Extract the [X, Y] coordinate from the center of the cell holding the provided text.  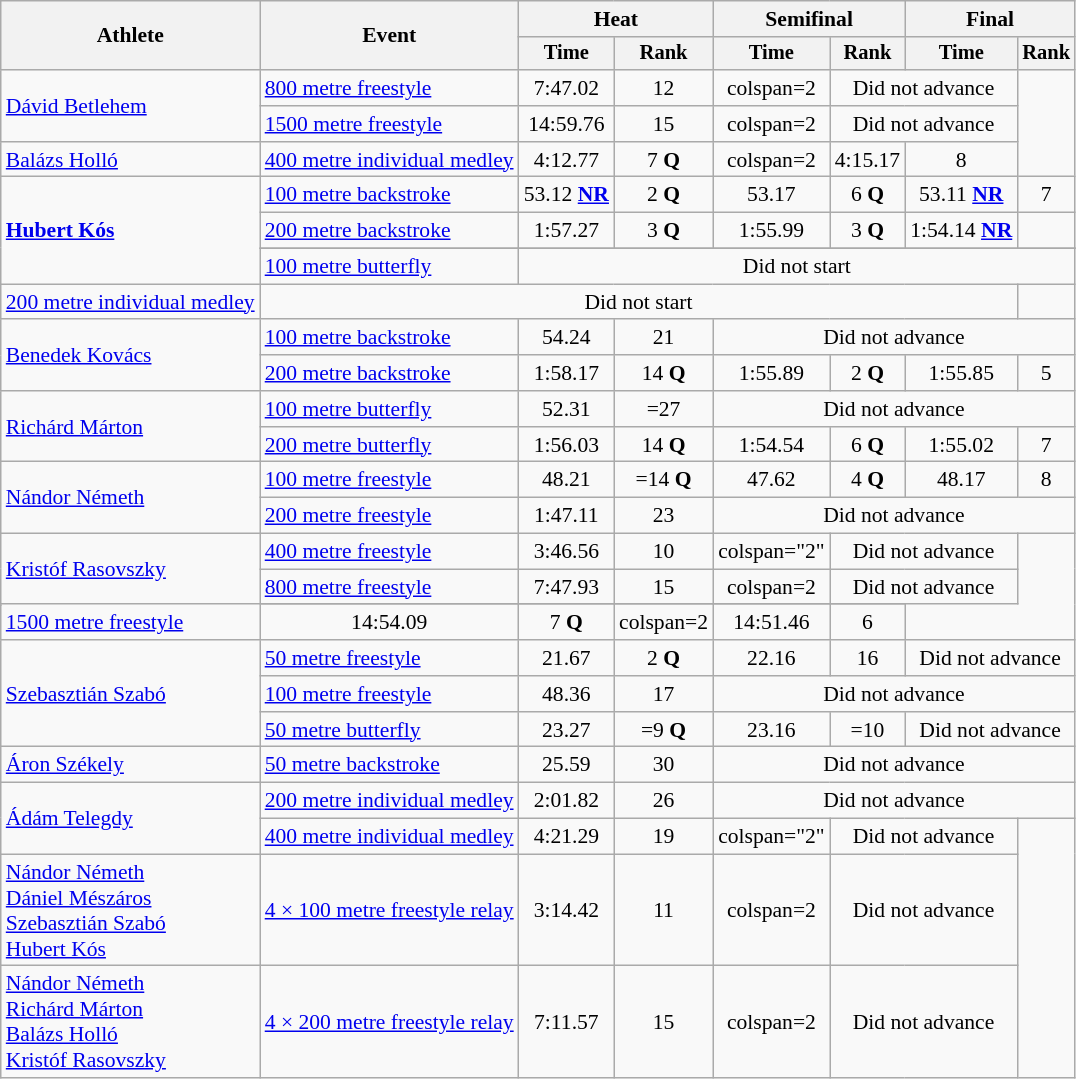
Balázs Holló [130, 160]
19 [664, 837]
1:47.11 [566, 516]
6 [868, 623]
4:21.29 [566, 837]
Áron Székely [130, 765]
1:58.17 [566, 373]
5 [1046, 373]
=27 [664, 409]
Event [390, 36]
Nándor NémethRichárd MártonBalázs HollóKristóf Rasovszky [130, 1022]
14:51.46 [772, 623]
7:11.57 [566, 1022]
1:55.99 [772, 231]
50 metre backstroke [390, 765]
Final [990, 19]
50 metre butterfly [390, 730]
Nándor Németh [130, 498]
23.16 [772, 730]
Richárd Márton [130, 426]
53.17 [772, 195]
4 × 200 metre freestyle relay [390, 1022]
200 metre freestyle [390, 516]
23 [664, 516]
Ádám Telegdy [130, 818]
26 [664, 801]
Hubert Kós [130, 230]
Semifinal [809, 19]
25.59 [566, 765]
48.21 [566, 480]
53.11 NR [961, 195]
48.36 [566, 694]
53.12 NR [566, 195]
4:12.77 [566, 160]
54.24 [566, 338]
14:54.09 [390, 623]
14:59.76 [566, 124]
Kristóf Rasovszky [130, 570]
1:54.14 NR [961, 231]
52.31 [566, 409]
10 [664, 552]
1:55.02 [961, 445]
30 [664, 765]
11 [664, 910]
=10 [868, 730]
50 metre freestyle [390, 658]
21 [664, 338]
1:55.89 [772, 373]
1:57.27 [566, 231]
47.62 [772, 480]
Dávid Betlehem [130, 106]
7:47.02 [566, 88]
48.17 [961, 480]
23.27 [566, 730]
3:46.56 [566, 552]
4 × 100 metre freestyle relay [390, 910]
=9 Q [664, 730]
12 [664, 88]
17 [664, 694]
200 metre butterfly [390, 445]
1:54.54 [772, 445]
Szebasztián Szabó [130, 694]
7:47.93 [566, 587]
1:56.03 [566, 445]
21.67 [566, 658]
=14 Q [664, 480]
4:15.17 [868, 160]
16 [868, 658]
Athlete [130, 36]
1:55.85 [961, 373]
Benedek Kovács [130, 356]
4 Q [868, 480]
Heat [616, 19]
3:14.42 [566, 910]
2:01.82 [566, 801]
22.16 [772, 658]
Nándor NémethDániel MészárosSzebasztián SzabóHubert Kós [130, 910]
400 metre freestyle [390, 552]
